Extract the (X, Y) coordinate from the center of the cell holding the provided text.  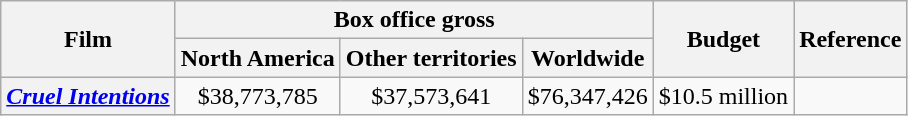
Other territories (431, 58)
$10.5 million (723, 96)
$38,773,785 (258, 96)
$37,573,641 (431, 96)
Reference (850, 39)
Cruel Intentions (88, 96)
Worldwide (588, 58)
North America (258, 58)
Film (88, 39)
Budget (723, 39)
$76,347,426 (588, 96)
Box office gross (414, 20)
